Determine the [x, y] coordinate at the center of the cell enclosing the given text.  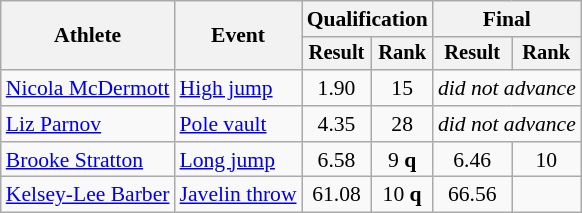
9 q [402, 160]
1.90 [337, 88]
10 q [402, 195]
High jump [238, 88]
Final [507, 19]
28 [402, 124]
Athlete [88, 36]
Brooke Stratton [88, 160]
6.46 [472, 160]
Qualification [368, 19]
Kelsey-Lee Barber [88, 195]
15 [402, 88]
4.35 [337, 124]
Event [238, 36]
10 [546, 160]
Liz Parnov [88, 124]
Pole vault [238, 124]
66.56 [472, 195]
Javelin throw [238, 195]
61.08 [337, 195]
6.58 [337, 160]
Nicola McDermott [88, 88]
Long jump [238, 160]
